Provide the (X, Y) coordinate of the cell's center where the given text is located.  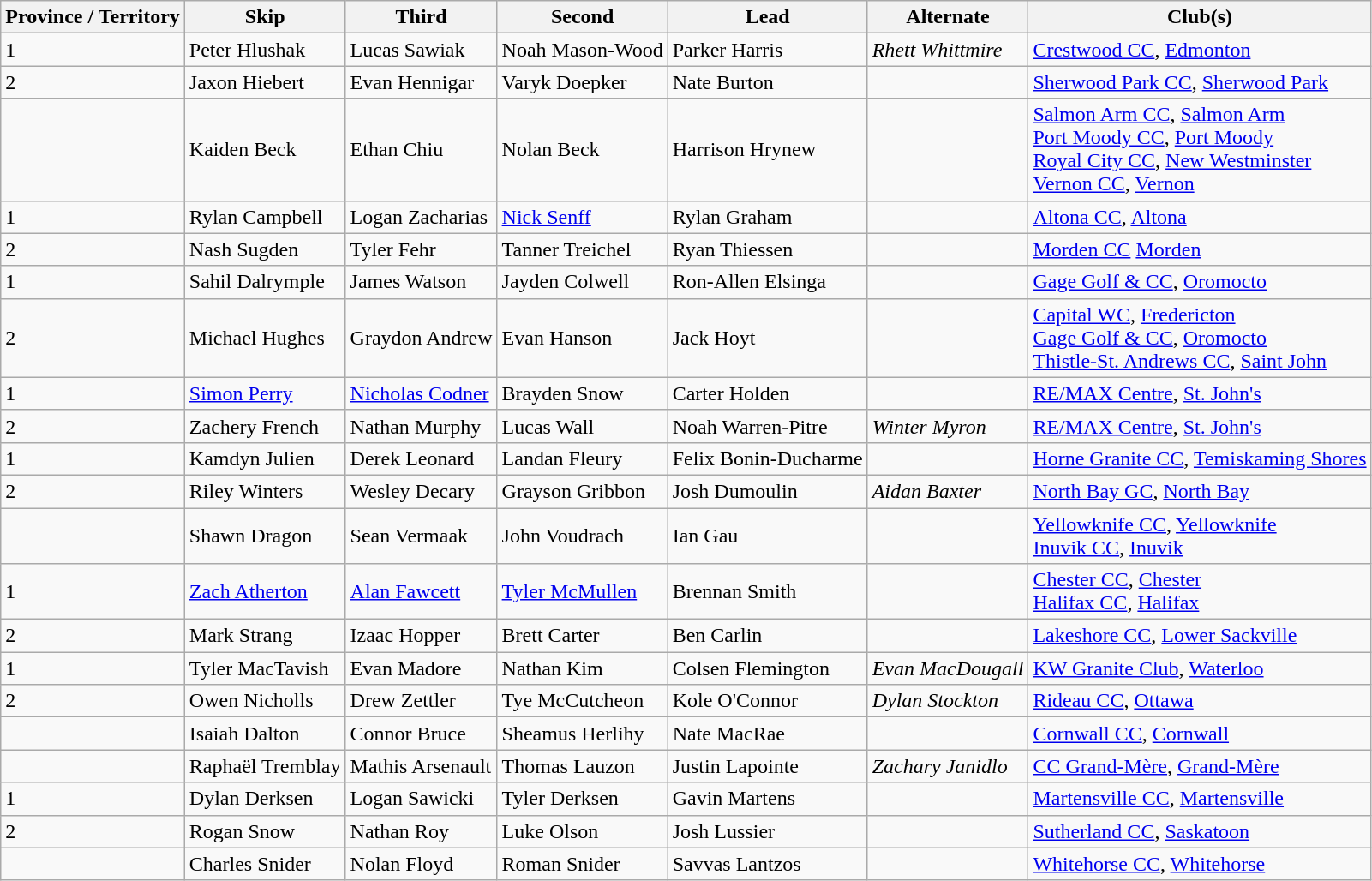
KW Granite Club, Waterloo (1200, 668)
John Voudrach (583, 535)
Alan Fawcett (422, 591)
Skip (265, 17)
Logan Zacharias (422, 217)
Salmon Arm CC, Salmon Arm Port Moody CC, Port Moody Royal City CC, New Westminster Vernon CC, Vernon (1200, 149)
Jack Hoyt (768, 338)
Dylan Stockton (948, 701)
Lucas Sawiak (422, 50)
Nathan Kim (583, 668)
Whitehorse CC, Whitehorse (1200, 864)
Harrison Hrynew (768, 149)
Graydon Andrew (422, 338)
Sheamus Herlihy (583, 734)
Josh Lussier (768, 831)
Isaiah Dalton (265, 734)
James Watson (422, 282)
Province / Territory (93, 17)
CC Grand-Mère, Grand-Mère (1200, 766)
Varyk Doepker (583, 82)
Peter Hlushak (265, 50)
Nate MacRae (768, 734)
Sahil Dalrymple (265, 282)
Ryan Thiessen (768, 249)
Noah Warren-Pitre (768, 426)
Tyler Fehr (422, 249)
Josh Dumoulin (768, 491)
Rideau CC, Ottawa (1200, 701)
Jaxon Hiebert (265, 82)
Rogan Snow (265, 831)
Gavin Martens (768, 799)
Second (583, 17)
North Bay GC, North Bay (1200, 491)
Alternate (948, 17)
Shawn Dragon (265, 535)
Yellowknife CC, Yellowknife Inuvik CC, Inuvik (1200, 535)
Chester CC, Chester Halifax CC, Halifax (1200, 591)
Michael Hughes (265, 338)
Zach Atherton (265, 591)
Jayden Colwell (583, 282)
Evan Hennigar (422, 82)
Carter Holden (768, 393)
Crestwood CC, Edmonton (1200, 50)
Kaiden Beck (265, 149)
Altona CC, Altona (1200, 217)
Lucas Wall (583, 426)
Capital WC, Fredericton Gage Golf & CC, Oromocto Thistle-St. Andrews CC, Saint John (1200, 338)
Izaac Hopper (422, 636)
Dylan Derksen (265, 799)
Martensville CC, Martensville (1200, 799)
Horne Granite CC, Temiskaming Shores (1200, 458)
Riley Winters (265, 491)
Lakeshore CC, Lower Sackville (1200, 636)
Parker Harris (768, 50)
Nicholas Codner (422, 393)
Evan Hanson (583, 338)
Mark Strang (265, 636)
Tyler MacTavish (265, 668)
Mathis Arsenault (422, 766)
Ron-Allen Elsinga (768, 282)
Ethan Chiu (422, 149)
Connor Bruce (422, 734)
Justin Lapointe (768, 766)
Third (422, 17)
Logan Sawicki (422, 799)
Nathan Roy (422, 831)
Savvas Lantzos (768, 864)
Tyler Derksen (583, 799)
Winter Myron (948, 426)
Landan Fleury (583, 458)
Evan Madore (422, 668)
Evan MacDougall (948, 668)
Felix Bonin-Ducharme (768, 458)
Tanner Treichel (583, 249)
Morden CC Morden (1200, 249)
Drew Zettler (422, 701)
Nolan Floyd (422, 864)
Luke Olson (583, 831)
Sutherland CC, Saskatoon (1200, 831)
Sean Vermaak (422, 535)
Tyler McMullen (583, 591)
Nash Sugden (265, 249)
Ian Gau (768, 535)
Charles Snider (265, 864)
Nick Senff (583, 217)
Derek Leonard (422, 458)
Grayson Gribbon (583, 491)
Zachary Janidlo (948, 766)
Brett Carter (583, 636)
Lead (768, 17)
Nolan Beck (583, 149)
Noah Mason-Wood (583, 50)
Kole O'Connor (768, 701)
Raphaël Tremblay (265, 766)
Nathan Murphy (422, 426)
Brennan Smith (768, 591)
Colsen Flemington (768, 668)
Aidan Baxter (948, 491)
Club(s) (1200, 17)
Owen Nicholls (265, 701)
Rhett Whittmire (948, 50)
Tye McCutcheon (583, 701)
Brayden Snow (583, 393)
Roman Snider (583, 864)
Kamdyn Julien (265, 458)
Rylan Campbell (265, 217)
Gage Golf & CC, Oromocto (1200, 282)
Ben Carlin (768, 636)
Zachery French (265, 426)
Simon Perry (265, 393)
Thomas Lauzon (583, 766)
Cornwall CC, Cornwall (1200, 734)
Wesley Decary (422, 491)
Rylan Graham (768, 217)
Sherwood Park CC, Sherwood Park (1200, 82)
Nate Burton (768, 82)
